Search for the cell housing the specified text and yield its (x, y) center coordinate. 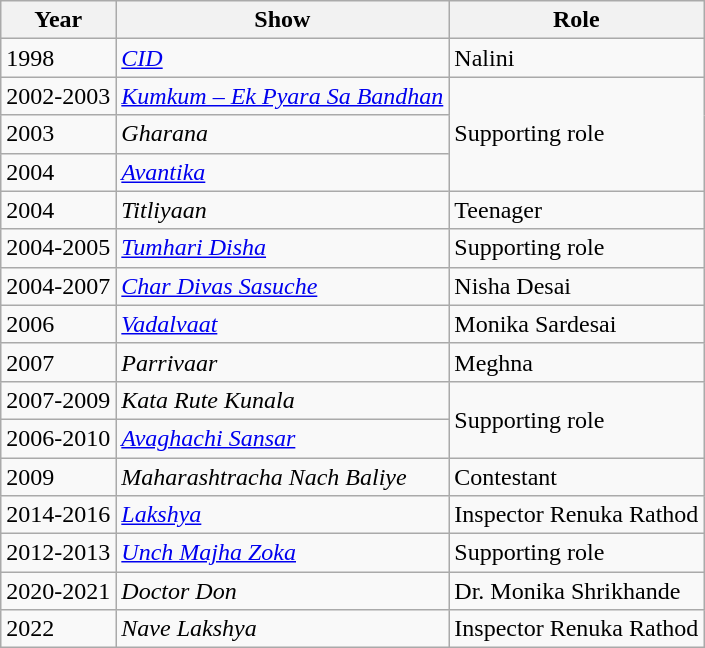
Tumhari Disha (282, 248)
Gharana (282, 134)
Monika Sardesai (576, 324)
Lakshya (282, 515)
2009 (58, 477)
Nisha Desai (576, 286)
2007 (58, 362)
2014-2016 (58, 515)
2004-2005 (58, 248)
Char Divas Sasuche (282, 286)
Unch Majha Zoka (282, 553)
Nalini (576, 58)
Dr. Monika Shrikhande (576, 591)
2003 (58, 134)
CID (282, 58)
Avaghachi Sansar (282, 438)
Avantika (282, 172)
Year (58, 20)
Parrivaar (282, 362)
2022 (58, 629)
2006-2010 (58, 438)
2006 (58, 324)
Vadalvaat (282, 324)
Titliyaan (282, 210)
Maharashtracha Nach Baliye (282, 477)
2020-2021 (58, 591)
Teenager (576, 210)
Show (282, 20)
Kata Rute Kunala (282, 400)
2007-2009 (58, 400)
Doctor Don (282, 591)
Contestant (576, 477)
Meghna (576, 362)
2004-2007 (58, 286)
Kumkum – Ek Pyara Sa Bandhan (282, 96)
2012-2013 (58, 553)
1998 (58, 58)
Nave Lakshya (282, 629)
Role (576, 20)
2002-2003 (58, 96)
